Search for the cell housing the specified text and yield its (X, Y) center coordinate. 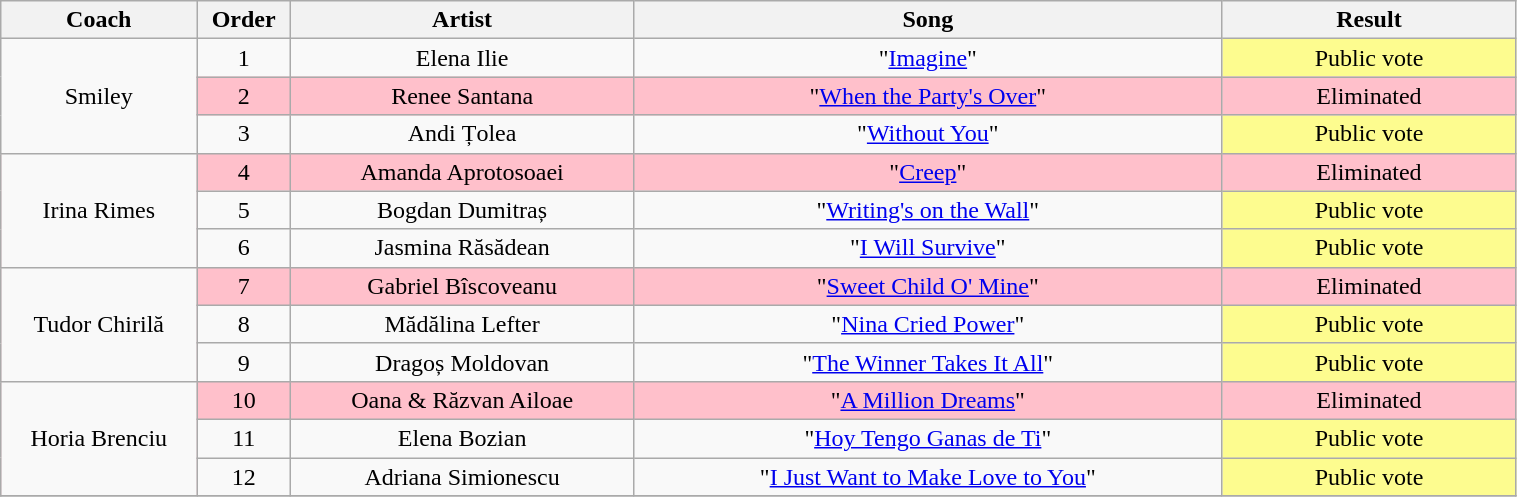
Irina Rimes (99, 210)
"Writing's on the Wall" (928, 210)
Coach (99, 20)
Tudor Chirilă (99, 324)
Adriana Simionescu (462, 477)
"Nina Cried Power" (928, 324)
Result (1369, 20)
Song (928, 20)
11 (244, 438)
7 (244, 286)
Jasmina Răsădean (462, 248)
Andi Țolea (462, 134)
"A Million Dreams" (928, 400)
"The Winner Takes It All" (928, 362)
Oana & Răzvan Ailoae (462, 400)
Smiley (99, 96)
Dragoș Moldovan (462, 362)
Amanda Aprotosoaei (462, 172)
6 (244, 248)
5 (244, 210)
"Creep" (928, 172)
1 (244, 58)
3 (244, 134)
Horia Brenciu (99, 438)
Elena Bozian (462, 438)
"I Just Want to Make Love to You" (928, 477)
8 (244, 324)
"When the Party's Over" (928, 96)
2 (244, 96)
Order (244, 20)
10 (244, 400)
Bogdan Dumitraș (462, 210)
"Hoy Tengo Ganas de Ti" (928, 438)
"Imagine" (928, 58)
"Sweet Child O' Mine" (928, 286)
9 (244, 362)
4 (244, 172)
Artist (462, 20)
Mădălina Lefter (462, 324)
Renee Santana (462, 96)
Elena Ilie (462, 58)
12 (244, 477)
Gabriel Bîscoveanu (462, 286)
"Without You" (928, 134)
"I Will Survive" (928, 248)
